Scan for the cell matching the given text and deliver its (X, Y) coordinate at center. 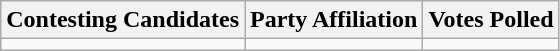
Votes Polled (491, 20)
Party Affiliation (334, 20)
Contesting Candidates (123, 20)
